Find where the given text appears and provide that cell's center as [x, y] coordinate. 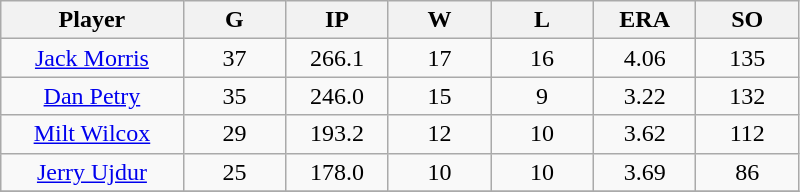
SO [748, 20]
IP [338, 20]
132 [748, 96]
266.1 [338, 58]
35 [234, 96]
37 [234, 58]
G [234, 20]
178.0 [338, 172]
3.22 [644, 96]
86 [748, 172]
Dan Petry [92, 96]
17 [440, 58]
16 [542, 58]
112 [748, 134]
Player [92, 20]
9 [542, 96]
W [440, 20]
L [542, 20]
ERA [644, 20]
246.0 [338, 96]
29 [234, 134]
3.62 [644, 134]
135 [748, 58]
25 [234, 172]
193.2 [338, 134]
4.06 [644, 58]
3.69 [644, 172]
Jack Morris [92, 58]
Milt Wilcox [92, 134]
15 [440, 96]
12 [440, 134]
Jerry Ujdur [92, 172]
